Search for the cell housing the specified text and yield its [X, Y] center coordinate. 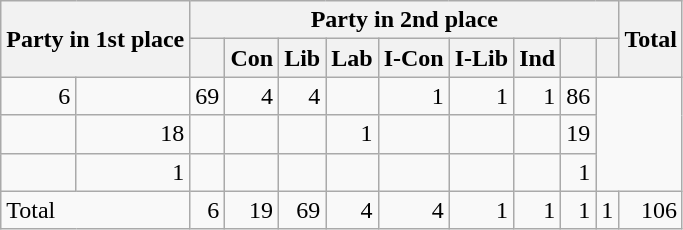
106 [651, 210]
Lib [302, 58]
Party in 1st place [96, 39]
I-Con [414, 58]
I-Lib [481, 58]
86 [578, 96]
18 [133, 134]
Party in 2nd place [404, 20]
Con [252, 58]
Ind [538, 58]
Lab [352, 58]
